From the cell containing the given text, extract its center point as (x, y) coordinate. 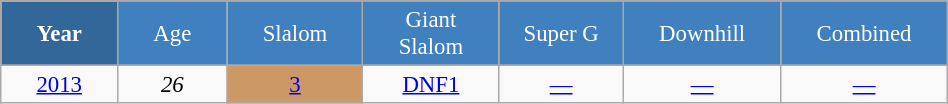
Slalom (295, 34)
Downhill (702, 34)
Super G (562, 34)
3 (295, 85)
GiantSlalom (431, 34)
2013 (60, 85)
Combined (864, 34)
26 (172, 85)
DNF1 (431, 85)
Age (172, 34)
Year (60, 34)
